Locate the cell with the specified text and output its (X, Y) center coordinate. 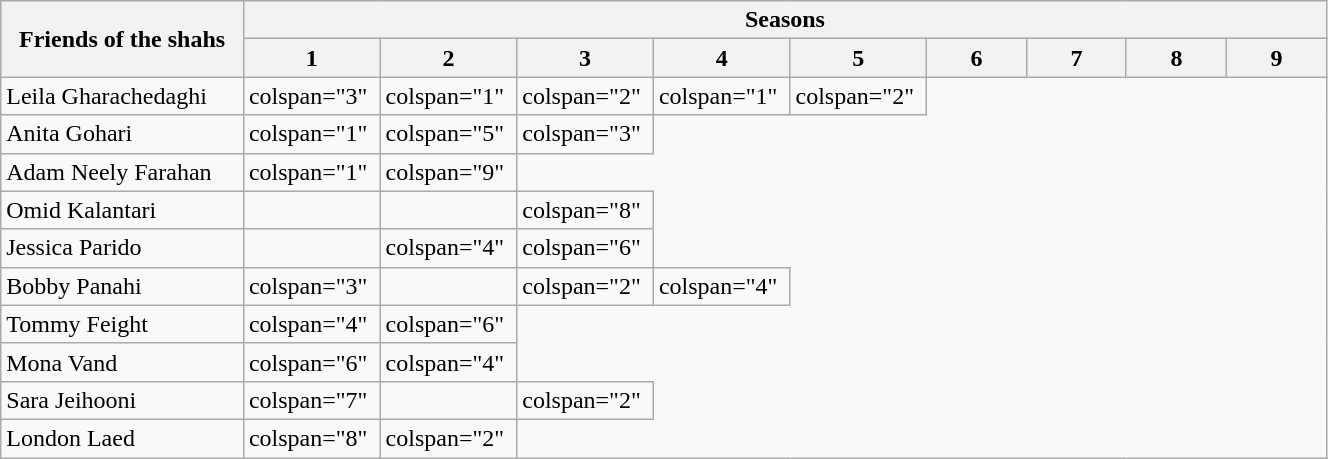
9 (1276, 58)
London Laed (122, 438)
Sara Jeihooni (122, 400)
8 (1176, 58)
colspan="9" (448, 172)
Bobby Panahi (122, 286)
5 (858, 58)
6 (977, 58)
Omid Kalantari (122, 210)
Jessica Parido (122, 248)
colspan="7" (312, 400)
Seasons (784, 20)
Tommy Feight (122, 324)
Adam Neely Farahan (122, 172)
Anita Gohari (122, 134)
7 (1077, 58)
Mona Vand (122, 362)
2 (448, 58)
4 (722, 58)
3 (586, 58)
Friends of the shahs (122, 39)
1 (312, 58)
Leila Gharachedaghi (122, 96)
colspan="5" (448, 134)
